Return the [X, Y] coordinate for the center point of the cell that contains the specified text.  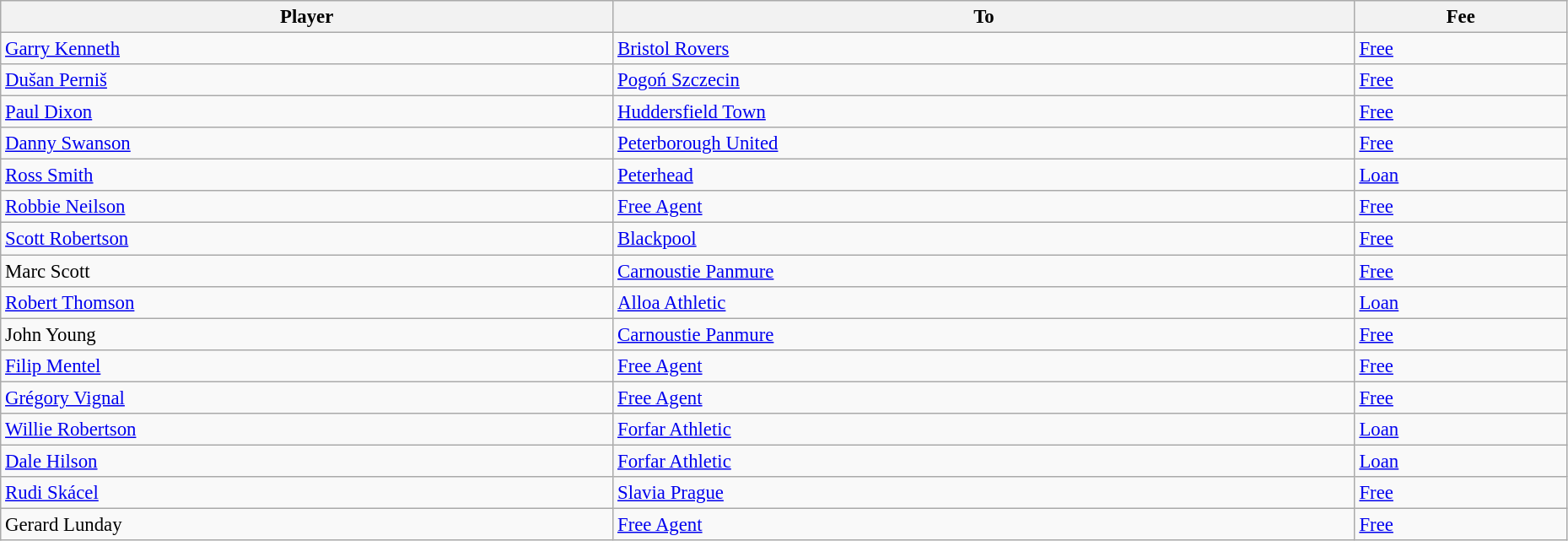
Peterborough United [983, 143]
Dušan Perniš [307, 80]
Huddersfield Town [983, 112]
Blackpool [983, 239]
Gerard Lunday [307, 524]
Paul Dixon [307, 112]
Rudi Skácel [307, 493]
Slavia Prague [983, 493]
Scott Robertson [307, 239]
To [983, 17]
Danny Swanson [307, 143]
Dale Hilson [307, 461]
Marc Scott [307, 271]
Filip Mentel [307, 365]
Garry Kenneth [307, 49]
Robert Thomson [307, 302]
Bristol Rovers [983, 49]
Fee [1461, 17]
Willie Robertson [307, 430]
Peterhead [983, 176]
Pogoń Szczecin [983, 80]
Grégory Vignal [307, 398]
John Young [307, 334]
Player [307, 17]
Alloa Athletic [983, 302]
Ross Smith [307, 176]
Robbie Neilson [307, 207]
